From the cell containing the given text, extract its center point as [x, y] coordinate. 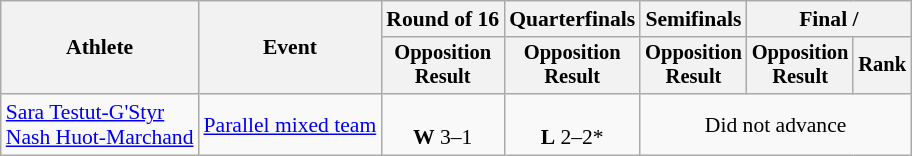
Semifinals [694, 19]
Athlete [100, 48]
Sara Testut-G'StyrNash Huot-Marchand [100, 124]
Round of 16 [442, 19]
Final / [829, 19]
Event [290, 48]
L 2–2* [572, 124]
Quarterfinals [572, 19]
Rank [882, 66]
Parallel mixed team [290, 124]
W 3–1 [442, 124]
Did not advance [776, 124]
